From the cell containing the given text, extract its center point as (x, y) coordinate. 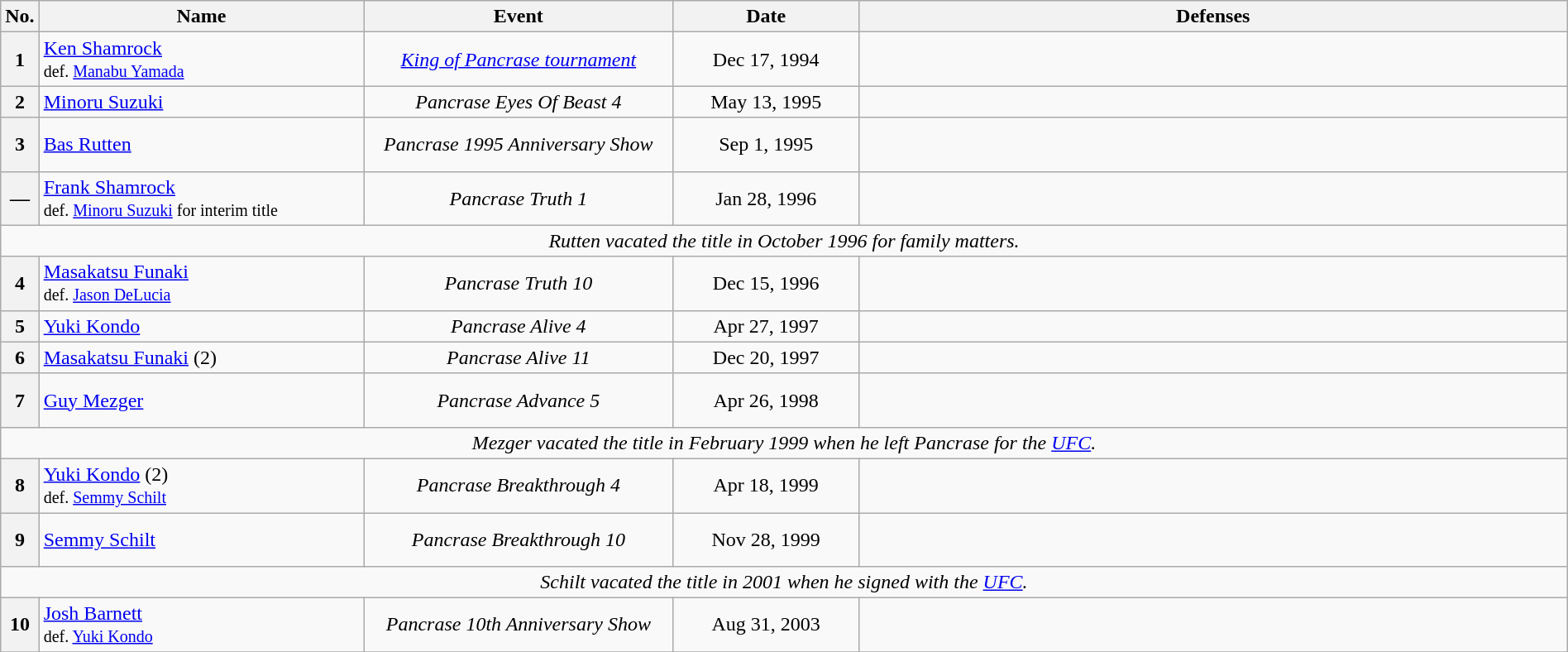
4 (20, 283)
Masakatsu Funakidef. Jason DeLucia (201, 283)
Pancrase Truth 10 (519, 283)
Nov 28, 1999 (766, 539)
Pancrase Breakthrough 10 (519, 539)
Minoru Suzuki (201, 102)
6 (20, 357)
Date (766, 17)
May 13, 1995 (766, 102)
Apr 26, 1998 (766, 400)
King of Pancrase tournament (519, 60)
Pancrase Breakthrough 4 (519, 485)
3 (20, 144)
Yuki Kondo (2)def. Semmy Schilt (201, 485)
7 (20, 400)
Rutten vacated the title in October 1996 for family matters. (784, 241)
9 (20, 539)
Pancrase Advance 5 (519, 400)
No. (20, 17)
Jan 28, 1996 (766, 199)
Ken Shamrockdef. Manabu Yamada (201, 60)
Dec 20, 1997 (766, 357)
Pancrase Alive 4 (519, 326)
10 (20, 626)
Apr 27, 1997 (766, 326)
Name (201, 17)
Josh Barnettdef. Yuki Kondo (201, 626)
Yuki Kondo (201, 326)
Dec 17, 1994 (766, 60)
Schilt vacated the title in 2001 when he signed with the UFC. (784, 582)
— (20, 199)
Dec 15, 1996 (766, 283)
1 (20, 60)
5 (20, 326)
Masakatsu Funaki (2) (201, 357)
Pancrase Alive 11 (519, 357)
Defenses (1212, 17)
Semmy Schilt (201, 539)
Bas Rutten (201, 144)
Pancrase Eyes Of Beast 4 (519, 102)
Frank Shamrockdef. Minoru Suzuki for interim title (201, 199)
Apr 18, 1999 (766, 485)
Event (519, 17)
Pancrase Truth 1 (519, 199)
Guy Mezger (201, 400)
Sep 1, 1995 (766, 144)
Mezger vacated the title in February 1999 when he left Pancrase for the UFC. (784, 443)
Pancrase 10th Anniversary Show (519, 626)
8 (20, 485)
Pancrase 1995 Anniversary Show (519, 144)
2 (20, 102)
Aug 31, 2003 (766, 626)
